Locate the cell with the specified text and output its (x, y) center coordinate. 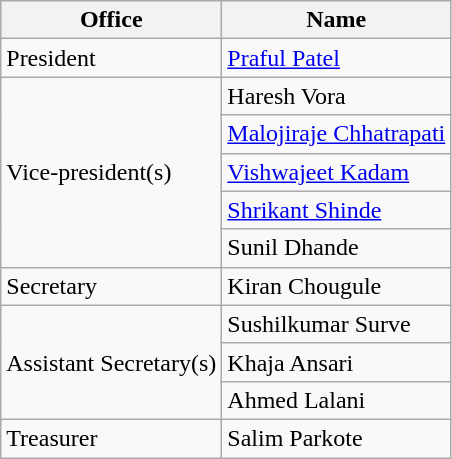
Praful Patel (336, 58)
Name (336, 20)
Shrikant Shinde (336, 210)
Ahmed Lalani (336, 400)
Assistant Secretary(s) (112, 362)
Malojiraje Chhatrapati (336, 134)
Vishwajeet Kadam (336, 172)
Secretary (112, 286)
President (112, 58)
Office (112, 20)
Sushilkumar Surve (336, 324)
Salim Parkote (336, 438)
Kiran Chougule (336, 286)
Treasurer (112, 438)
Haresh Vora (336, 96)
Sunil Dhande (336, 248)
Khaja Ansari (336, 362)
Vice-president(s) (112, 172)
